Find where the given text appears and provide that cell's center as (x, y) coordinate. 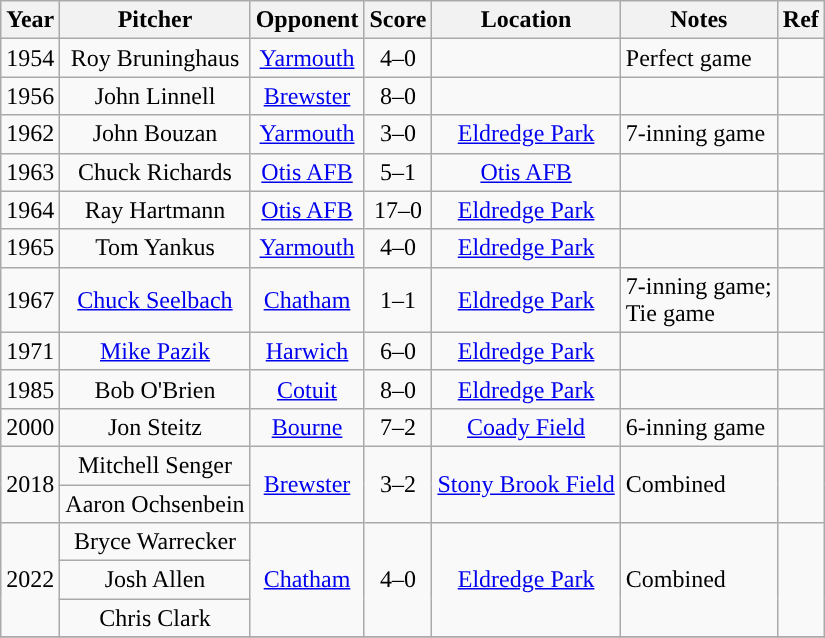
Stony Brook Field (526, 484)
Perfect game (698, 58)
1956 (30, 96)
1–1 (398, 300)
1971 (30, 351)
7-inning game (698, 134)
Bryce Warrecker (155, 542)
3–2 (398, 484)
1963 (30, 172)
Chuck Richards (155, 172)
Coady Field (526, 427)
Location (526, 20)
1964 (30, 210)
1985 (30, 389)
Josh Allen (155, 580)
John Linnell (155, 96)
7-inning game;Tie game (698, 300)
Year (30, 20)
Bourne (307, 427)
1962 (30, 134)
1967 (30, 300)
Tom Yankus (155, 248)
Aaron Ochsenbein (155, 503)
Cotuit (307, 389)
Roy Bruninghaus (155, 58)
6–0 (398, 351)
2022 (30, 580)
Jon Steitz (155, 427)
6-inning game (698, 427)
Chris Clark (155, 618)
Notes (698, 20)
7–2 (398, 427)
Ray Hartmann (155, 210)
Mitchell Senger (155, 465)
Chuck Seelbach (155, 300)
2018 (30, 484)
3–0 (398, 134)
Ref (800, 20)
Opponent (307, 20)
Bob O'Brien (155, 389)
Mike Pazik (155, 351)
5–1 (398, 172)
1965 (30, 248)
Harwich (307, 351)
17–0 (398, 210)
Pitcher (155, 20)
John Bouzan (155, 134)
Score (398, 20)
1954 (30, 58)
2000 (30, 427)
